Extract the [x, y] coordinate from the center of the cell holding the provided text.  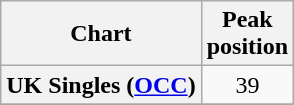
Chart [101, 34]
Peakposition [247, 34]
UK Singles (OCC) [101, 85]
39 [247, 85]
